Output the (x, y) coordinate of the center of the cell containing the given text.  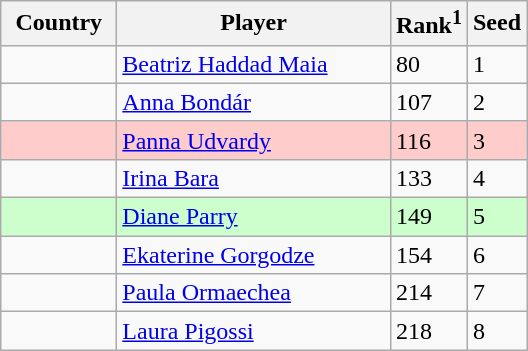
Ekaterine Gorgodze (254, 255)
Paula Ormaechea (254, 293)
149 (428, 217)
7 (496, 293)
Country (59, 24)
6 (496, 255)
Beatriz Haddad Maia (254, 64)
Diane Parry (254, 217)
2 (496, 102)
5 (496, 217)
Seed (496, 24)
80 (428, 64)
107 (428, 102)
3 (496, 140)
Panna Udvardy (254, 140)
8 (496, 331)
116 (428, 140)
Anna Bondár (254, 102)
Rank1 (428, 24)
4 (496, 178)
218 (428, 331)
1 (496, 64)
Laura Pigossi (254, 331)
214 (428, 293)
Irina Bara (254, 178)
154 (428, 255)
Player (254, 24)
133 (428, 178)
